Pinpoint the cell where the given text exists, returning its [x, y] midpoint coordinate. 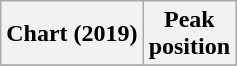
Peakposition [189, 34]
Chart (2019) [72, 34]
